Detect which cell encompasses the target text, then output its (X, Y) center coordinate. 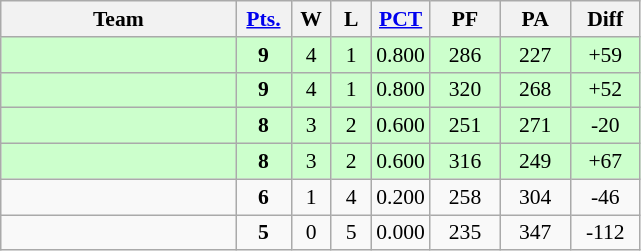
320 (465, 90)
L (351, 19)
0.000 (400, 233)
+67 (605, 162)
PA (535, 19)
0.200 (400, 197)
227 (535, 55)
PCT (400, 19)
347 (535, 233)
251 (465, 126)
258 (465, 197)
+59 (605, 55)
-112 (605, 233)
Team (118, 19)
Pts. (264, 19)
+52 (605, 90)
316 (465, 162)
PF (465, 19)
-46 (605, 197)
0 (311, 233)
271 (535, 126)
304 (535, 197)
249 (535, 162)
-20 (605, 126)
286 (465, 55)
6 (264, 197)
268 (535, 90)
235 (465, 233)
Diff (605, 19)
W (311, 19)
